Find where the given text appears and provide that cell's center as (x, y) coordinate. 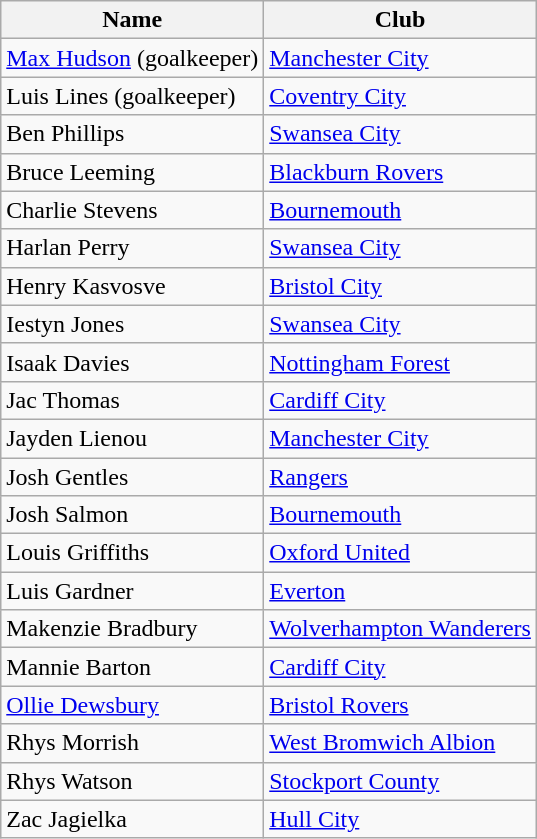
Ollie Dewsbury (132, 705)
Luis Gardner (132, 591)
Hull City (400, 819)
Iestyn Jones (132, 324)
Louis Griffiths (132, 553)
Max Hudson (goalkeeper) (132, 58)
Bruce Leeming (132, 172)
Ben Phillips (132, 134)
Rangers (400, 477)
Coventry City (400, 96)
Charlie Stevens (132, 210)
Wolverhampton Wanderers (400, 629)
Josh Salmon (132, 515)
Jac Thomas (132, 400)
Stockport County (400, 781)
Makenzie Bradbury (132, 629)
Name (132, 20)
Bristol City (400, 286)
Rhys Watson (132, 781)
Mannie Barton (132, 667)
Everton (400, 591)
Rhys Morrish (132, 743)
Henry Kasvosve (132, 286)
Isaak Davies (132, 362)
Luis Lines (goalkeeper) (132, 96)
Jayden Lienou (132, 438)
Nottingham Forest (400, 362)
Club (400, 20)
Josh Gentles (132, 477)
Bristol Rovers (400, 705)
Harlan Perry (132, 248)
West Bromwich Albion (400, 743)
Zac Jagielka (132, 819)
Oxford United (400, 553)
Blackburn Rovers (400, 172)
